Output the (x, y) coordinate of the center of the cell containing the given text.  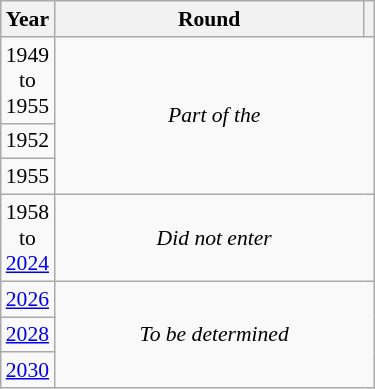
Part of the (214, 116)
1958to2024 (28, 238)
1952 (28, 141)
1949to1955 (28, 80)
1955 (28, 177)
2026 (28, 299)
To be determined (214, 334)
Year (28, 19)
2030 (28, 371)
Round (209, 19)
Did not enter (214, 238)
2028 (28, 335)
